Provide the [x, y] coordinate of the cell's center where the given text is located.  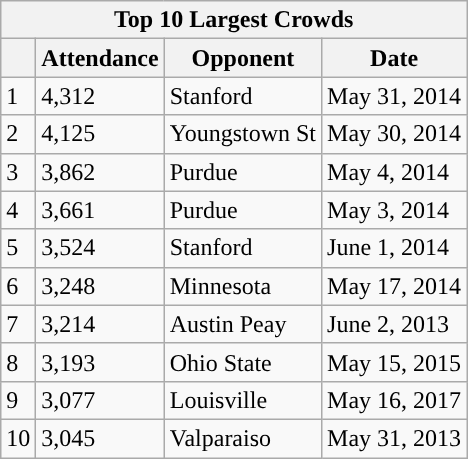
June 1, 2014 [394, 248]
5 [18, 248]
8 [18, 362]
3,248 [100, 286]
3,193 [100, 362]
May 15, 2015 [394, 362]
3,214 [100, 324]
May 4, 2014 [394, 172]
6 [18, 286]
9 [18, 400]
3,077 [100, 400]
10 [18, 438]
Valparaiso [242, 438]
Attendance [100, 58]
Louisville [242, 400]
May 30, 2014 [394, 134]
Austin Peay [242, 324]
4,125 [100, 134]
3,045 [100, 438]
4,312 [100, 96]
3,661 [100, 210]
May 16, 2017 [394, 400]
Date [394, 58]
Opponent [242, 58]
Youngstown St [242, 134]
3,862 [100, 172]
May 31, 2013 [394, 438]
May 17, 2014 [394, 286]
4 [18, 210]
3,524 [100, 248]
Minnesota [242, 286]
June 2, 2013 [394, 324]
Top 10 Largest Crowds [234, 20]
2 [18, 134]
Ohio State [242, 362]
3 [18, 172]
May 3, 2014 [394, 210]
1 [18, 96]
7 [18, 324]
May 31, 2014 [394, 96]
